Detect which cell encompasses the target text, then output its [X, Y] center coordinate. 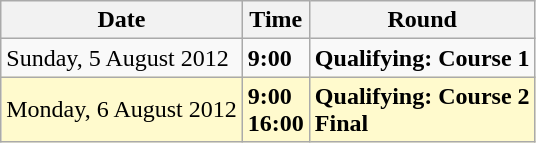
Round [422, 20]
Qualifying: Course 2Final [422, 110]
9:0016:00 [276, 110]
Sunday, 5 August 2012 [122, 58]
9:00 [276, 58]
Monday, 6 August 2012 [122, 110]
Time [276, 20]
Date [122, 20]
Qualifying: Course 1 [422, 58]
